Search for the cell housing the specified text and yield its [X, Y] center coordinate. 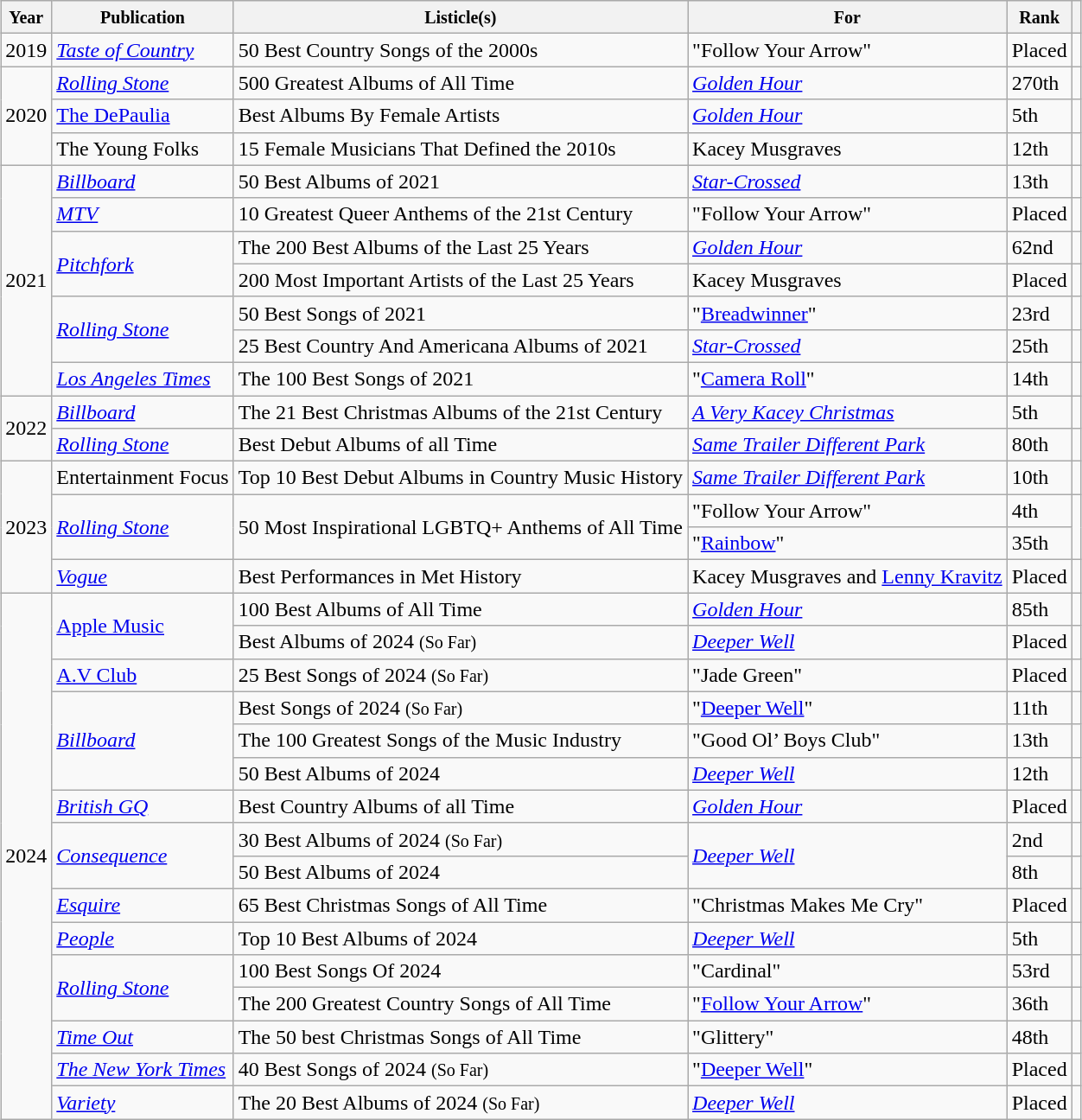
Best Performances in Met History [460, 576]
Entertainment Focus [143, 478]
The Young Folks [143, 149]
25th [1039, 346]
8th [1039, 872]
10th [1039, 478]
British GQ [143, 806]
85th [1039, 609]
Publication [143, 17]
10 Greatest Queer Anthems of the 21st Century [460, 214]
The 21 Best Christmas Albums of the 21st Century [460, 412]
25 Best Country And Americana Albums of 2021 [460, 346]
Esquire [143, 905]
35th [1039, 544]
48th [1039, 1037]
Best Albums of 2024 (So Far) [460, 642]
2022 [26, 429]
100 Best Albums of All Time [460, 609]
Apple Music [143, 626]
Listicle(s) [460, 17]
Time Out [143, 1037]
36th [1039, 1004]
A Very Kacey Christmas [848, 412]
People [143, 938]
30 Best Albums of 2024 (So Far) [460, 839]
For [848, 17]
11th [1039, 708]
14th [1039, 379]
65 Best Christmas Songs of All Time [460, 905]
4th [1039, 511]
MTV [143, 214]
53rd [1039, 971]
50 Best Songs of 2021 [460, 313]
Los Angeles Times [143, 379]
Variety [143, 1103]
The 20 Best Albums of 2024 (So Far) [460, 1103]
Best Debut Albums of all Time [460, 445]
A.V Club [143, 675]
Top 10 Best Debut Albums in Country Music History [460, 478]
50 Most Inspirational LGBTQ+ Anthems of All Time [460, 527]
Year [26, 17]
Rank [1039, 17]
200 Most Important Artists of the Last 25 Years [460, 280]
"Cardinal" [848, 971]
"Breadwinner" [848, 313]
The 200 Greatest Country Songs of All Time [460, 1004]
Vogue [143, 576]
Consequence [143, 856]
Best Albums By Female Artists [460, 116]
50 Best Albums of 2021 [460, 181]
15 Female Musicians That Defined the 2010s [460, 149]
23rd [1039, 313]
Best Songs of 2024 (So Far) [460, 708]
2024 [26, 856]
Best Country Albums of all Time [460, 806]
Taste of Country [143, 50]
"Glittery" [848, 1037]
62nd [1039, 247]
"Good Ol’ Boys Club" [848, 741]
Pitchfork [143, 264]
40 Best Songs of 2024 (So Far) [460, 1070]
"Christmas Makes Me Cry" [848, 905]
2nd [1039, 839]
100 Best Songs Of 2024 [460, 971]
25 Best Songs of 2024 (So Far) [460, 675]
The New York Times [143, 1070]
80th [1039, 445]
50 Best Country Songs of the 2000s [460, 50]
"Camera Roll" [848, 379]
2019 [26, 50]
2023 [26, 527]
2021 [26, 280]
The DePaulia [143, 116]
Top 10 Best Albums of 2024 [460, 938]
"Rainbow" [848, 544]
The 100 Greatest Songs of the Music Industry [460, 741]
The 200 Best Albums of the Last 25 Years [460, 247]
The 100 Best Songs of 2021 [460, 379]
"Jade Green" [848, 675]
Kacey Musgraves and Lenny Kravitz [848, 576]
270th [1039, 83]
The 50 best Christmas Songs of All Time [460, 1037]
500 Greatest Albums of All Time [460, 83]
2020 [26, 116]
